Detect which cell encompasses the target text, then output its (X, Y) center coordinate. 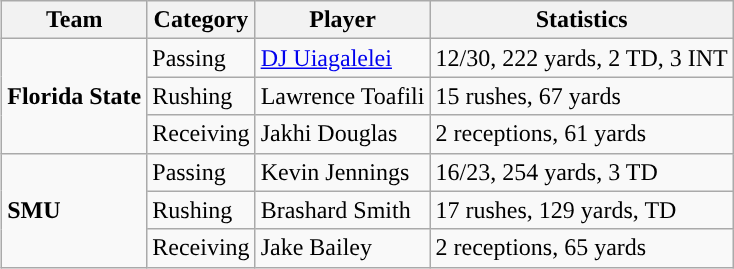
Lawrence Toafili (342, 96)
Category (201, 20)
DJ Uiagalelei (342, 58)
16/23, 254 yards, 3 TD (582, 172)
12/30, 222 yards, 2 TD, 3 INT (582, 58)
2 receptions, 61 yards (582, 134)
15 rushes, 67 yards (582, 96)
Statistics (582, 20)
SMU (74, 210)
Kevin Jennings (342, 172)
Brashard Smith (342, 210)
Florida State (74, 96)
2 receptions, 65 yards (582, 248)
17 rushes, 129 yards, TD (582, 210)
Team (74, 20)
Jakhi Douglas (342, 134)
Jake Bailey (342, 248)
Player (342, 20)
